From the cell containing the given text, extract its center point as (x, y) coordinate. 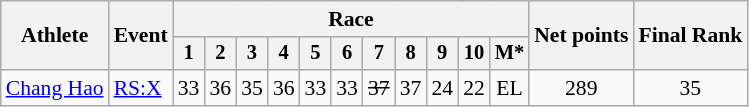
2 (220, 54)
EL (510, 88)
Athlete (55, 36)
6 (347, 54)
289 (581, 88)
1 (189, 54)
Race (351, 19)
Event (141, 36)
22 (474, 88)
4 (284, 54)
5 (316, 54)
9 (442, 54)
10 (474, 54)
Net points (581, 36)
M* (510, 54)
Chang Hao (55, 88)
RS:X (141, 88)
3 (252, 54)
Final Rank (690, 36)
8 (411, 54)
24 (442, 88)
7 (379, 54)
